For the text-containing cell, return its midpoint in (X, Y) coordinate format. 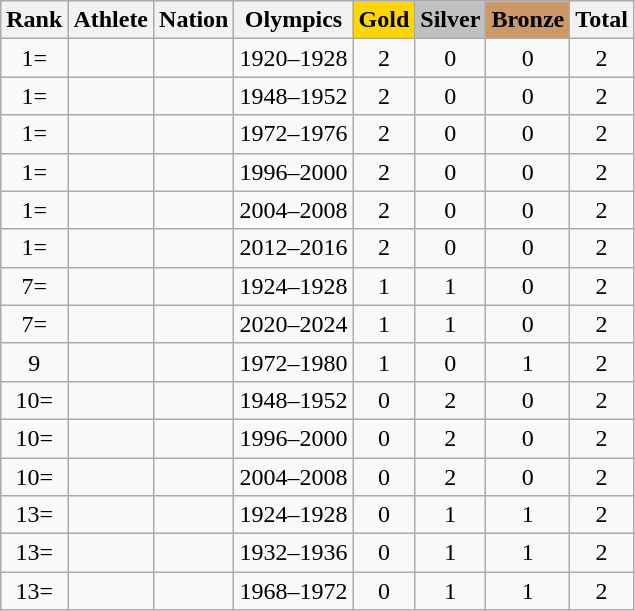
Olympics (294, 20)
Rank (34, 20)
1920–1928 (294, 58)
1972–1976 (294, 134)
1932–1936 (294, 553)
9 (34, 362)
Gold (384, 20)
Bronze (528, 20)
1968–1972 (294, 591)
Athlete (111, 20)
1972–1980 (294, 362)
2012–2016 (294, 248)
2020–2024 (294, 324)
Total (602, 20)
Silver (450, 20)
Nation (194, 20)
